Capture the cell that displays the provided text and extract its [X, Y] central coordinate. 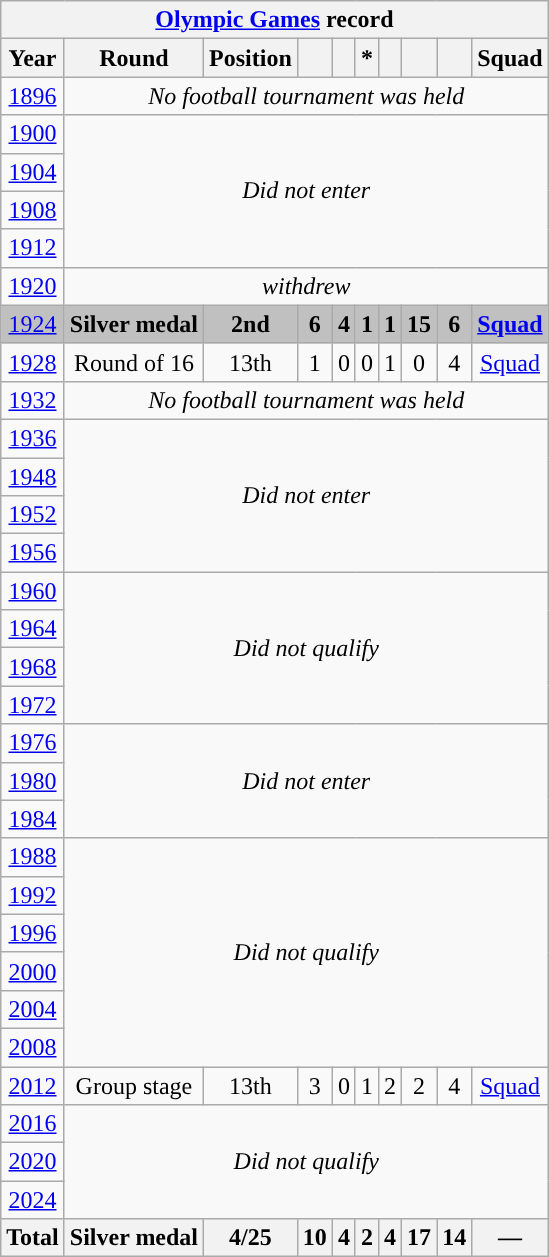
1980 [33, 781]
Round [134, 58]
1972 [33, 705]
1932 [33, 400]
1896 [33, 96]
1960 [33, 591]
Position [251, 58]
Round of 16 [134, 362]
1904 [33, 172]
1996 [33, 933]
15 [420, 324]
Olympic Games record [274, 20]
1956 [33, 553]
1968 [33, 667]
2024 [33, 1200]
1984 [33, 819]
— [510, 1238]
14 [454, 1238]
1900 [33, 134]
Group stage [134, 1085]
10 [314, 1238]
2020 [33, 1162]
1992 [33, 895]
1920 [33, 286]
2008 [33, 1047]
1936 [33, 438]
1912 [33, 248]
4/25 [251, 1238]
* [366, 58]
Year [33, 58]
17 [420, 1238]
2012 [33, 1085]
2004 [33, 1009]
withdrew [306, 286]
1988 [33, 857]
2000 [33, 971]
1924 [33, 324]
2nd [251, 324]
1976 [33, 743]
1928 [33, 362]
3 [314, 1085]
Total [33, 1238]
1948 [33, 477]
2016 [33, 1124]
1952 [33, 515]
1908 [33, 210]
1964 [33, 629]
